Scan for the cell matching the given text and deliver its (X, Y) coordinate at center. 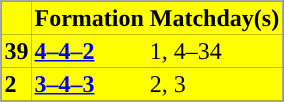
1, 4–34 (214, 50)
Formation (90, 18)
2 (17, 84)
39 (17, 50)
4–4–2 (90, 50)
2, 3 (214, 84)
Matchday(s) (214, 18)
3–4–3 (90, 84)
